Provide the [x, y] coordinate of the cell's center where the given text is located.  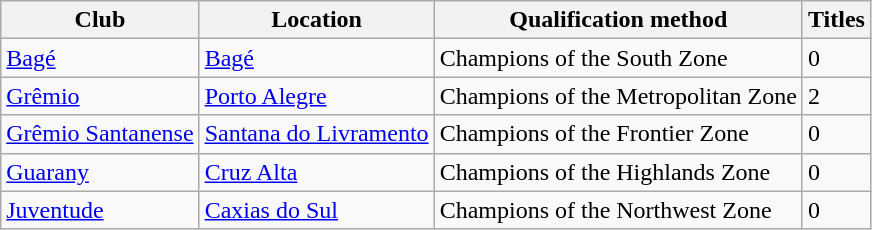
Grêmio Santanense [100, 134]
2 [836, 96]
Club [100, 20]
Champions of the Metropolitan Zone [618, 96]
Santana do Livramento [316, 134]
Juventude [100, 210]
Grêmio [100, 96]
Champions of the Highlands Zone [618, 172]
Titles [836, 20]
Guarany [100, 172]
Caxias do Sul [316, 210]
Champions of the Northwest Zone [618, 210]
Location [316, 20]
Cruz Alta [316, 172]
Porto Alegre [316, 96]
Champions of the South Zone [618, 58]
Champions of the Frontier Zone [618, 134]
Qualification method [618, 20]
